Output the [X, Y] coordinate of the center of the cell containing the given text.  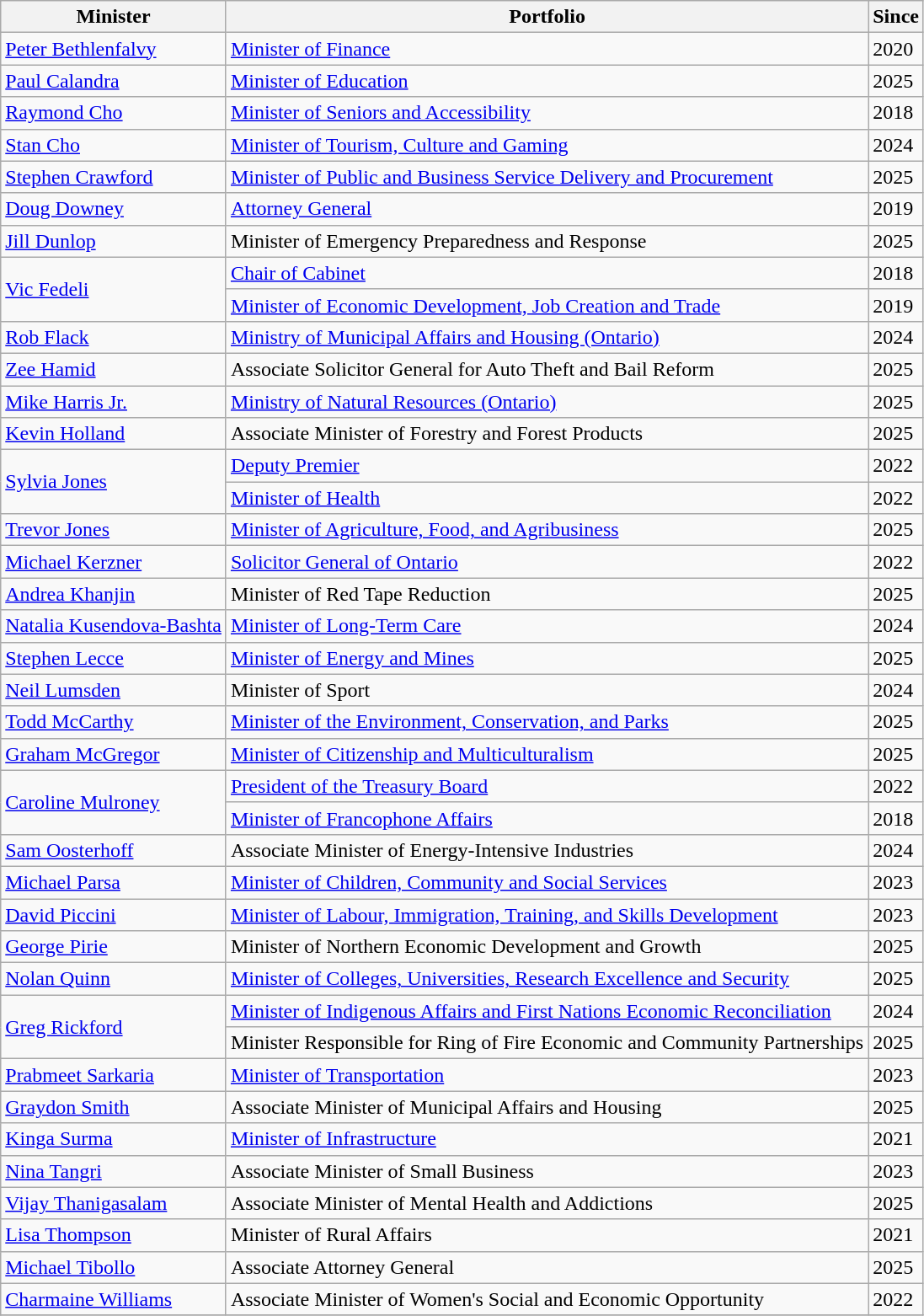
Chair of Cabinet [547, 273]
Kinga Surma [114, 1139]
Deputy Premier [547, 466]
Stephen Lecce [114, 658]
Minister [114, 17]
Minister of Colleges, Universities, Research Excellence and Security [547, 979]
Neil Lumsden [114, 690]
Minister of Indigenous Affairs and First Nations Economic Reconciliation [547, 1011]
Minister of Northern Economic Development and Growth [547, 947]
Vic Fedeli [114, 289]
Minister of Emergency Preparedness and Response [547, 241]
Minister of Economic Development, Job Creation and Trade [547, 305]
Minister of Citizenship and Multiculturalism [547, 754]
Minister of Energy and Mines [547, 658]
Lisa Thompson [114, 1235]
2020 [896, 49]
Peter Bethlenfalvy [114, 49]
Minister of the Environment, Conservation, and Parks [547, 722]
Sam Oosterhoff [114, 850]
Portfolio [547, 17]
Vijay Thanigasalam [114, 1203]
Rob Flack [114, 337]
Minister of Education [547, 81]
Associate Minister of Women's Social and Economic Opportunity [547, 1299]
Ministry of Municipal Affairs and Housing (Ontario) [547, 337]
Trevor Jones [114, 530]
President of the Treasury Board [547, 786]
Associate Minister of Energy-Intensive Industries [547, 850]
Kevin Holland [114, 434]
Doug Downey [114, 209]
Minister of Labour, Immigration, Training, and Skills Development [547, 914]
Minister of Seniors and Accessibility [547, 113]
Minister of Transportation [547, 1075]
Minister of Tourism, Culture and Gaming [547, 145]
Stephen Crawford [114, 177]
Since [896, 17]
Nolan Quinn [114, 979]
Todd McCarthy [114, 722]
Minister of Francophone Affairs [547, 818]
Associate Minister of Mental Health and Addictions [547, 1203]
Graydon Smith [114, 1107]
Associate Minister of Small Business [547, 1171]
Minister of Infrastructure [547, 1139]
Solicitor General of Ontario [547, 562]
Minister of Health [547, 498]
Charmaine Williams [114, 1299]
Minister of Long-Term Care [547, 626]
Ministry of Natural Resources (Ontario) [547, 402]
Associate Solicitor General for Auto Theft and Bail Reform [547, 369]
Natalia Kusendova-Bashta [114, 626]
Mike Harris Jr. [114, 402]
Minister of Sport [547, 690]
George Pirie [114, 947]
Minister of Public and Business Service Delivery and Procurement [547, 177]
Minister of Rural Affairs [547, 1235]
Michael Parsa [114, 882]
Paul Calandra [114, 81]
Jill Dunlop [114, 241]
Minister Responsible for Ring of Fire Economic and Community Partnerships [547, 1043]
Associate Attorney General [547, 1267]
Andrea Khanjin [114, 594]
Minister of Agriculture, Food, and Agribusiness [547, 530]
Attorney General [547, 209]
David Piccini [114, 914]
Sylvia Jones [114, 482]
Minister of Children, Community and Social Services [547, 882]
Associate Minister of Forestry and Forest Products [547, 434]
Greg Rickford [114, 1027]
Michael Kerzner [114, 562]
Minister of Red Tape Reduction [547, 594]
Zee Hamid [114, 369]
Associate Minister of Municipal Affairs and Housing [547, 1107]
Raymond Cho [114, 113]
Caroline Mulroney [114, 802]
Prabmeet Sarkaria [114, 1075]
Graham McGregor [114, 754]
Stan Cho [114, 145]
Minister of Finance [547, 49]
Michael Tibollo [114, 1267]
Nina Tangri [114, 1171]
